Pinpoint the cell where the given text exists, returning its (x, y) midpoint coordinate. 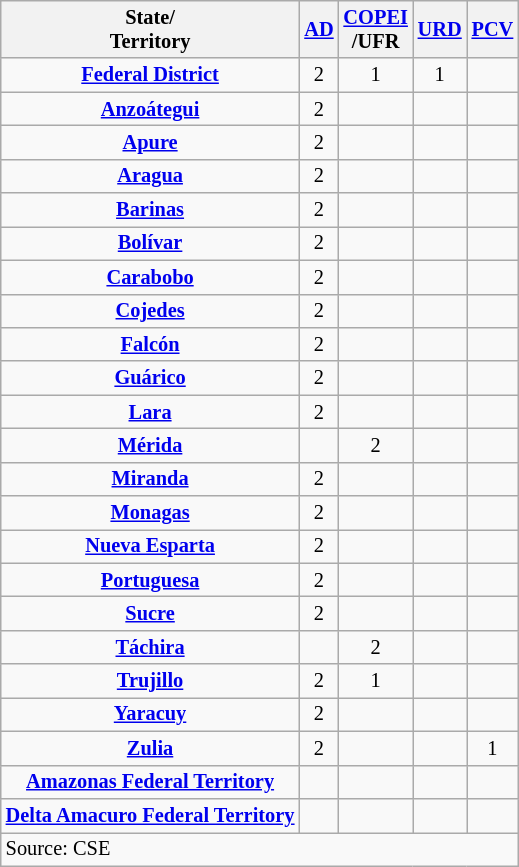
Aragua (150, 176)
Miranda (150, 479)
Delta Amacuro Federal Territory (150, 815)
Cojedes (150, 311)
Bolívar (150, 243)
Nueva Esparta (150, 546)
Guárico (150, 378)
Sucre (150, 613)
AD (318, 29)
URD (440, 29)
Federal District (150, 75)
State/Territory (150, 29)
Trujillo (150, 681)
COPEI/UFR (376, 29)
Lara (150, 412)
Monagas (150, 513)
Source: CSE (260, 849)
PCV (493, 29)
Zulia (150, 748)
Amazonas Federal Territory (150, 782)
Barinas (150, 210)
Carabobo (150, 277)
Táchira (150, 647)
Falcón (150, 344)
Mérida (150, 445)
Portuguesa (150, 580)
Apure (150, 142)
Anzoátegui (150, 109)
Yaracuy (150, 714)
